Locate the cell with the specified text and output its [x, y] center coordinate. 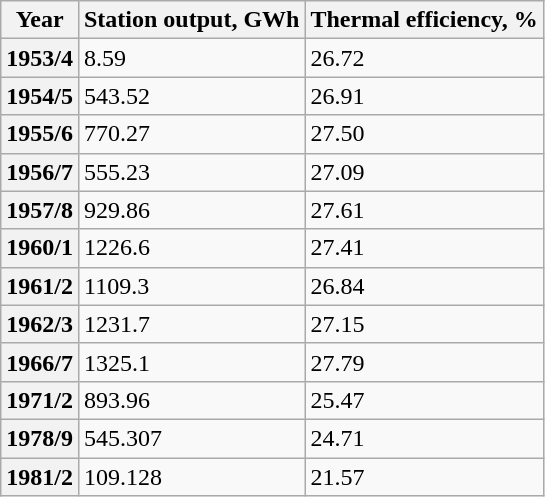
24.71 [424, 438]
545.307 [191, 438]
27.50 [424, 134]
1962/3 [40, 324]
1971/2 [40, 400]
25.47 [424, 400]
26.91 [424, 96]
26.72 [424, 58]
27.79 [424, 362]
Thermal efficiency, % [424, 20]
27.15 [424, 324]
21.57 [424, 477]
770.27 [191, 134]
1957/8 [40, 210]
1966/7 [40, 362]
Year [40, 20]
1954/5 [40, 96]
109.128 [191, 477]
1231.7 [191, 324]
26.84 [424, 286]
27.09 [424, 172]
1960/1 [40, 248]
543.52 [191, 96]
1955/6 [40, 134]
8.59 [191, 58]
1953/4 [40, 58]
1978/9 [40, 438]
Station output, GWh [191, 20]
1325.1 [191, 362]
1981/2 [40, 477]
555.23 [191, 172]
27.61 [424, 210]
1961/2 [40, 286]
1956/7 [40, 172]
1226.6 [191, 248]
893.96 [191, 400]
1109.3 [191, 286]
27.41 [424, 248]
929.86 [191, 210]
